Locate the cell with the specified text and output its (X, Y) center coordinate. 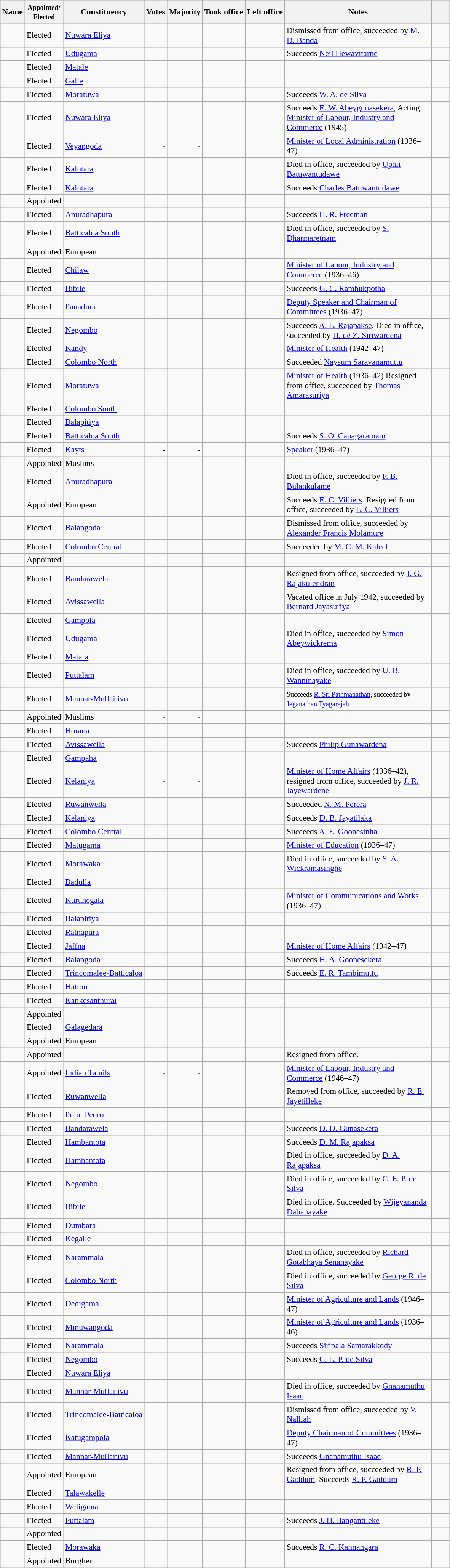
Succeeds Neil Hewavitarne (358, 54)
Dismissed from office, succeeded by M. D. Banda (358, 35)
Succeeds Philip Gunawardena (358, 744)
Succeeds C. E. P. de Silva (358, 1359)
Burgher (104, 1561)
Indian Tamils (104, 1073)
Succeeds Siripala Samarakkody (358, 1346)
Succeeds H. A. Goonesekera (358, 960)
Matugama (104, 845)
Matale (104, 67)
Died in office. Succeeded by Wijeyananda Dahanayake (358, 1207)
Succeeds E. R. Tambimuttu (358, 973)
Chilaw (104, 270)
Minister of Local Administration (1936–47) (358, 146)
Dismissed from office, succeeded by V. Nalliah (358, 1415)
Died in office, succeeded by George R. de Silva (358, 1281)
Succeeds A. E. Goonesinha (358, 832)
Minister of Agriculture and Lands (1936–46) (358, 1327)
Succeeds W. A. de Silva (358, 94)
Dismissed from office, succeeded by Alexander Francis Molamure (358, 528)
Minister of Education (1936–47) (358, 845)
Hatton (104, 987)
Minister of Communications and Works (1936–47) (358, 901)
Vacated office in July 1942, succeeded by Bernard Jayasuriya (358, 602)
Weligama (104, 1507)
Ratnapura (104, 933)
Succeeded N. M. Perera (358, 805)
Point Pedro (104, 1115)
Died in office, succeeded by Upali Batuwantudawe (358, 169)
Minister of Health (1936–42) Resigned from office, succeeded by Thomas Amarasuriya (358, 386)
Minister of Labour, Industry and Commerce (1946–47) (358, 1073)
Notes (358, 12)
Minister of Home Affairs (1936–42), resigned from office, succeeded by J. R. Jayewardene (358, 781)
Succeeds D. D. Gunasekera (358, 1128)
Succeeds J. H. Ilangantileke (358, 1520)
Succeeds Charles Batuwantudawe (358, 188)
Speaker (1936–47) (358, 450)
Succeeds D. B. Jayatilaka (358, 818)
Badulla (104, 882)
Galle (104, 81)
Constituency (104, 12)
Deputy Speaker and Chairman of Committees (1936–47) (358, 307)
Took office (224, 12)
Panadura (104, 307)
Galagedara (104, 1027)
Died in office, succeeded by C. E. P. de Silva (358, 1184)
Died in office, succeeded by Gnanamuthu Isaac (358, 1391)
Talawakelle (104, 1493)
Succeeds Gnanamuthu Isaac (358, 1456)
Succeeded by M. C. M. Kaleel (358, 547)
Died in office, succeeded by S. A. Wickramasinghe (358, 864)
Died in office, succeeded by S. Dharmaretnam (358, 233)
Resigned from office, succeeded by J. G. Rajakulendran (358, 578)
Minister of Home Affairs (1942–47) (358, 946)
Majority (185, 12)
Votes (156, 12)
Matara (104, 657)
Succeeds G. C. Rambukpotha (358, 289)
Succeeds R. C. Kannangara (358, 1547)
Died in office, succeeded by Simon Abeywickrema (358, 638)
Dedigama (104, 1304)
Kandy (104, 349)
Kayts (104, 450)
Died in office, succeeded by U. B. Wanninayake (358, 676)
Succeeds A. E. Rajapakse. Died in office, succeeded by H. de Z. Siriwardena (358, 330)
Succeeds H. R. Freeman (358, 215)
Minister of Agriculture and Lands (1946–47) (358, 1304)
Horana (104, 731)
Kegalle (104, 1239)
Succeeds E. W. Abeygunasekera, Acting Minister of Labour, Industry and Commerce (1945) (358, 118)
Katugampola (104, 1438)
Veyangoda (104, 146)
Died in office, succeeded by Richard Gotabhaya Senanayake (358, 1257)
Left office (265, 12)
Succeeded Naysum Saravanamuttu (358, 362)
Died in office, succeeded by P. B. Bulankulame (358, 482)
Minister of Labour, Industry and Commerce (1936–46) (358, 270)
Kurunegala (104, 901)
Deputy Chairman of Committees (1936–47) (358, 1438)
Appointed/Elected (44, 12)
Gampola (104, 620)
Colombo South (104, 409)
Succeeds R. Sri Pathmanathan, succeeded by Jeganathan Tyagarajah (358, 699)
Minister of Health (1942–47) (358, 349)
Succeeds D. M. Rajapaksa (358, 1142)
Name (13, 12)
Dumbara (104, 1226)
Resigned from office. (358, 1055)
Removed from office, succeeded by R. E. Jayetilleke (358, 1096)
Kankesanthurai (104, 1000)
Minuwangoda (104, 1327)
Succeeds E. C. Villiers. Resigned from office, succeeded by E. C. Villiers (358, 505)
Gampaha (104, 758)
Resigned from office, succeeded by R. P. Gaddum. Succeeds R. P. Gaddum (358, 1474)
Succeeds S. O. Canagaratnam (358, 436)
Jaffna (104, 946)
Died in office, succeeded by D. A. Rajapaksa (358, 1160)
